Scan for the cell matching the given text and deliver its [X, Y] coordinate at center. 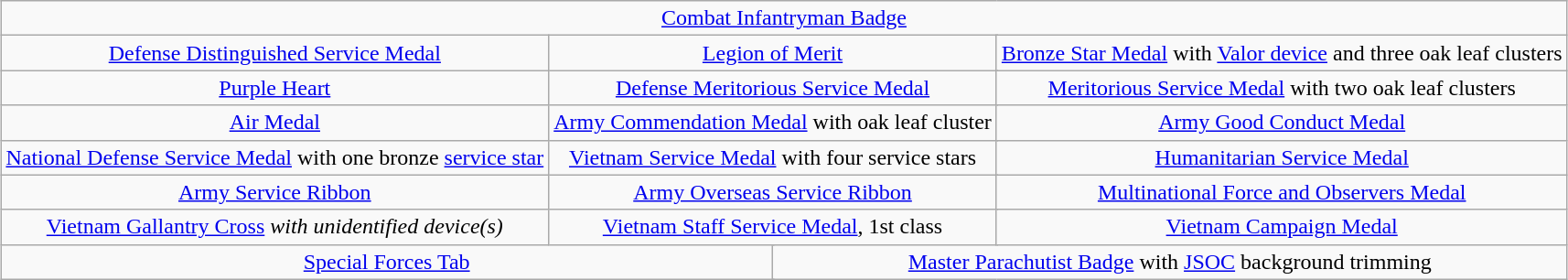
Air Medal [274, 123]
Purple Heart [274, 88]
Army Overseas Service Ribbon [773, 192]
Bronze Star Medal with Valor device and three oak leaf clusters [1282, 53]
Humanitarian Service Medal [1282, 157]
Vietnam Staff Service Medal, 1st class [773, 227]
National Defense Service Medal with one bronze service star [274, 157]
Defense Meritorious Service Medal [773, 88]
Vietnam Gallantry Cross with unidentified device(s) [274, 227]
Master Parachutist Badge with JSOC background trimming [1169, 262]
Meritorious Service Medal with two oak leaf clusters [1282, 88]
Army Good Conduct Medal [1282, 123]
Special Forces Tab [387, 262]
Legion of Merit [773, 53]
Multinational Force and Observers Medal [1282, 192]
Combat Infantryman Badge [784, 18]
Vietnam Service Medal with four service stars [773, 157]
Vietnam Campaign Medal [1282, 227]
Army Service Ribbon [274, 192]
Defense Distinguished Service Medal [274, 53]
Army Commendation Medal with oak leaf cluster [773, 123]
